Capture the cell that displays the provided text and extract its [x, y] central coordinate. 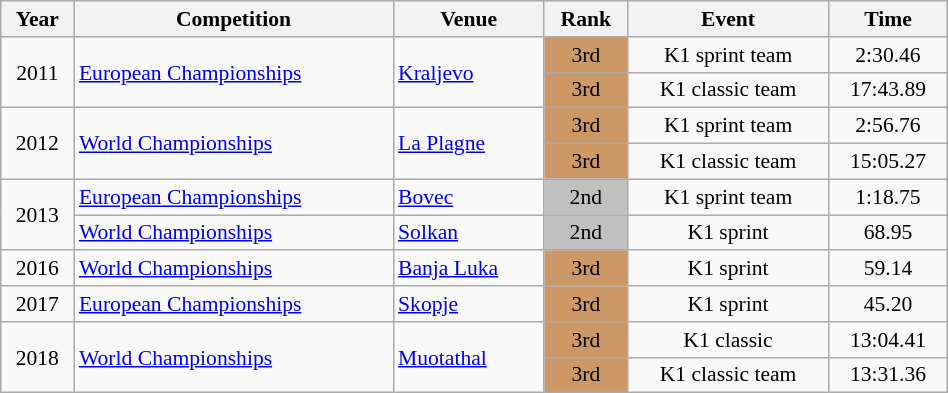
Venue [468, 19]
Bovec [468, 197]
Competition [234, 19]
2012 [38, 144]
2:56.76 [888, 126]
Solkan [468, 233]
Event [728, 19]
13:31.36 [888, 375]
Muotathal [468, 358]
2011 [38, 72]
Skopje [468, 304]
2013 [38, 214]
2017 [38, 304]
68.95 [888, 233]
2:30.46 [888, 55]
K1 classic [728, 340]
La Plagne [468, 144]
17:43.89 [888, 90]
2016 [38, 269]
Time [888, 19]
Banja Luka [468, 269]
15:05.27 [888, 162]
Rank [586, 19]
Year [38, 19]
45.20 [888, 304]
1:18.75 [888, 197]
Kraljevo [468, 72]
13:04.41 [888, 340]
2018 [38, 358]
59.14 [888, 269]
